Return (x, y) of the center of cell containing provided text 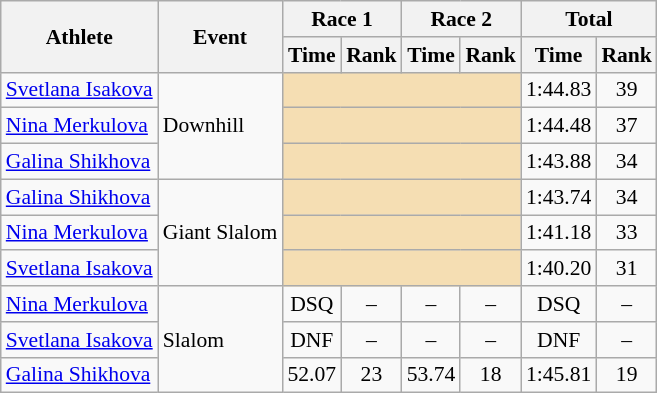
Event (220, 36)
33 (626, 233)
Slalom (220, 340)
52.07 (312, 375)
1:40.20 (558, 269)
31 (626, 269)
1:43.88 (558, 162)
53.74 (432, 375)
1:41.18 (558, 233)
1:44.83 (558, 90)
Athlete (80, 36)
23 (372, 375)
18 (490, 375)
Race 2 (462, 19)
Giant Slalom (220, 232)
19 (626, 375)
Downhill (220, 126)
Total (589, 19)
1:45.81 (558, 375)
1:43.74 (558, 197)
Race 1 (342, 19)
37 (626, 126)
39 (626, 90)
1:44.48 (558, 126)
